Determine the (X, Y) coordinate at the center of the cell enclosing the given text.  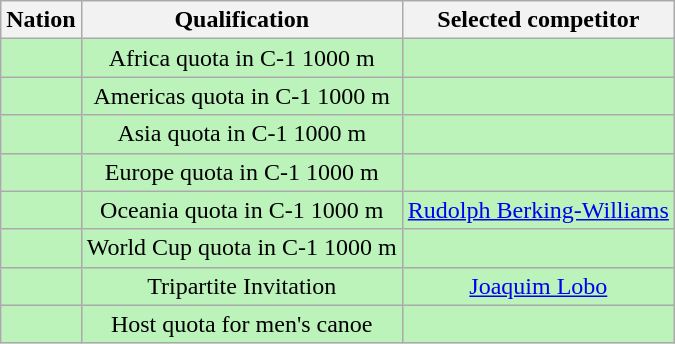
Nation (41, 20)
Host quota for men's canoe (242, 324)
Selected competitor (538, 20)
Joaquim Lobo (538, 286)
Qualification (242, 20)
Oceania quota in C-1 1000 m (242, 210)
Americas quota in C-1 1000 m (242, 96)
Africa quota in C-1 1000 m (242, 58)
Rudolph Berking-Williams (538, 210)
Asia quota in C-1 1000 m (242, 134)
Europe quota in C-1 1000 m (242, 172)
Tripartite Invitation (242, 286)
World Cup quota in C-1 1000 m (242, 248)
